Determine the [X, Y] coordinate at the center of the cell enclosing the given text.  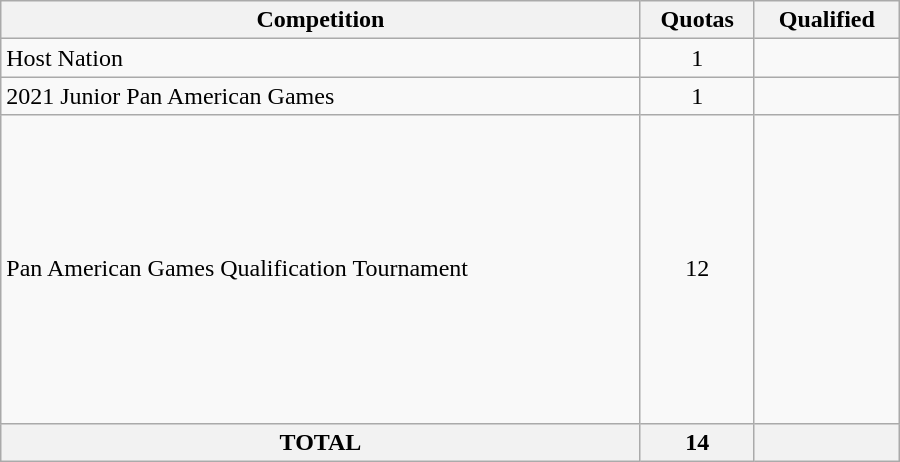
12 [697, 269]
2021 Junior Pan American Games [320, 96]
Quotas [697, 20]
Competition [320, 20]
TOTAL [320, 442]
14 [697, 442]
Host Nation [320, 58]
Pan American Games Qualification Tournament [320, 269]
Qualified [826, 20]
